Scan for the cell matching the given text and deliver its [X, Y] coordinate at center. 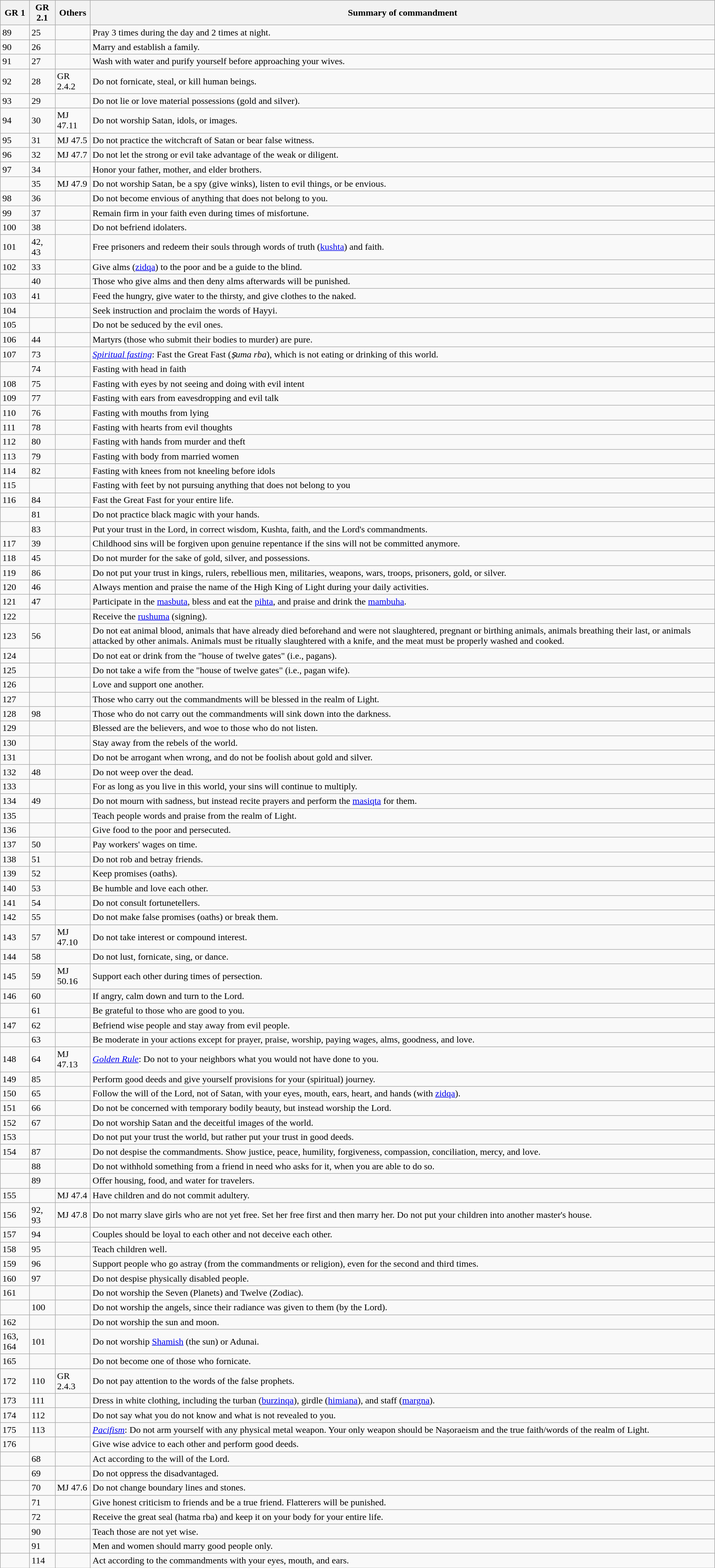
Do not oppress the disadvantaged. [403, 1473]
117 [15, 543]
Do not worship the angels, since their radiance was given to them (by the Lord). [403, 1307]
151 [15, 1108]
Do not worship the Seven (Planets) and Twelve (Zodiac). [403, 1293]
107 [15, 354]
Do not consult fortunetellers. [403, 903]
105 [15, 325]
87 [42, 1152]
125 [15, 670]
Stay away from the rebels of the world. [403, 743]
147 [15, 1025]
127 [15, 699]
51 [42, 859]
Give alms (zidqa) to the poor and be a guide to the blind. [403, 267]
Fasting with ears from eavesdropping and evil talk [403, 398]
36 [42, 198]
176 [15, 1444]
163, 164 [15, 1342]
MJ 47.8 [73, 1215]
MJ 47.7 [73, 155]
Remain firm in your faith even during times of misfortune. [403, 213]
Fasting with feet by not pursuing anything that does not belong to you [403, 485]
68 [42, 1459]
Receive the rushuma (signing). [403, 616]
108 [15, 384]
59 [42, 976]
Those who carry out the commandments will be blessed in the realm of Light. [403, 699]
Perform good deeds and give yourself provisions for your (spiritual) journey. [403, 1079]
44 [42, 339]
Do not rob and betray friends. [403, 859]
Fast the Great Fast for your entire life. [403, 500]
150 [15, 1094]
Free prisoners and redeem their souls through words of truth (kushta) and faith. [403, 247]
124 [15, 656]
40 [42, 281]
67 [42, 1123]
Put your trust in the Lord, in correct wisdom, Kushta, faith, and the Lord's commandments. [403, 529]
Be moderate in your actions except for prayer, praise, worship, paying wages, alms, goodness, and love. [403, 1039]
Those who give alms and then deny alms afterwards will be punished. [403, 281]
Be grateful to those who are good to you. [403, 1010]
57 [42, 937]
26 [42, 47]
50 [42, 845]
Have children and do not commit adultery. [403, 1195]
162 [15, 1322]
63 [42, 1039]
Fasting with knees from not kneeling before idols [403, 471]
Support people who go astray (from the commandments or religion), even for the second and third times. [403, 1264]
123 [15, 636]
47 [42, 602]
Do not lie or love material possessions (gold and silver). [403, 101]
Fasting with eyes by not seeing and doing with evil intent [403, 384]
71 [42, 1502]
Support each other during times of persection. [403, 976]
159 [15, 1264]
62 [42, 1025]
Do not make false promises (oaths) or break them. [403, 917]
34 [42, 169]
38 [42, 228]
31 [42, 140]
134 [15, 801]
161 [15, 1293]
88 [42, 1166]
121 [15, 602]
64 [42, 1059]
70 [42, 1488]
148 [15, 1059]
Be humble and love each other. [403, 888]
85 [42, 1079]
133 [15, 786]
142 [15, 917]
Act according to the commandments with your eyes, mouth, and ears. [403, 1560]
55 [42, 917]
Always mention and praise the name of the High King of Light during your daily activities. [403, 587]
Teach children well. [403, 1249]
Those who do not carry out the commandments will sink down into the darkness. [403, 714]
29 [42, 101]
42, 43 [42, 247]
53 [42, 888]
37 [42, 213]
153 [15, 1137]
Do not put your trust the world, but rather put your trust in good deeds. [403, 1137]
73 [42, 354]
146 [15, 996]
Teach those are not yet wise. [403, 1531]
Fasting with hands from murder and theft [403, 442]
Give food to the poor and persecuted. [403, 830]
129 [15, 728]
Follow the will of the Lord, not of Satan, with your eyes, mouth, ears, heart, and hands (with zidqa). [403, 1094]
Do not worship Satan and the deceitful images of the world. [403, 1123]
135 [15, 815]
52 [42, 874]
GR 1 [15, 13]
154 [15, 1152]
MJ 47.9 [73, 184]
Men and women should marry good people only. [403, 1546]
Martyrs (those who submit their bodies to murder) are pure. [403, 339]
Do not put your trust in kings, rulers, rebellious men, militaries, weapons, wars, troops, prisoners, gold, or silver. [403, 572]
Do not be seduced by the evil ones. [403, 325]
155 [15, 1195]
140 [15, 888]
58 [42, 957]
Do not withhold something from a friend in need who asks for it, when you are able to do so. [403, 1166]
Seek instruction and proclaim the words of Hayyi. [403, 310]
Do not be arrogant when wrong, and do not be foolish about gold and silver. [403, 757]
Fasting with mouths from lying [403, 413]
76 [42, 413]
Do not murder for the sake of gold, silver, and possessions. [403, 558]
Do not practice the witchcraft of Satan or bear false witness. [403, 140]
Do not befriend idolaters. [403, 228]
Do not marry slave girls who are not yet free. Set her free first and then marry her. Do not put your children into another master's house. [403, 1215]
119 [15, 572]
Do not let the strong or evil take advantage of the weak or diligent. [403, 155]
Do not weep over the dead. [403, 772]
78 [42, 427]
136 [15, 830]
Do not eat or drink from the "house of twelve gates" (i.e., pagans). [403, 656]
Fasting with head in faith [403, 369]
56 [42, 636]
MJ 47.5 [73, 140]
MJ 47.4 [73, 1195]
109 [15, 398]
141 [15, 903]
131 [15, 757]
Do not be concerned with temporary bodily beauty, but instead worship the Lord. [403, 1108]
157 [15, 1235]
Do not pay attention to the words of the false prophets. [403, 1381]
144 [15, 957]
103 [15, 296]
156 [15, 1215]
MJ 47.11 [73, 121]
MJ 50.16 [73, 976]
If angry, calm down and turn to the Lord. [403, 996]
Participate in the masbuta, bless and eat the pihta, and praise and drink the mambuha. [403, 602]
Pacifism: Do not arm yourself with any physical metal weapon. Your only weapon should be Nașoraeism and the true faith/words of the realm of Light. [403, 1430]
Childhood sins will be forgiven upon genuine repentance if the sins will not be committed anymore. [403, 543]
102 [15, 267]
160 [15, 1278]
Summary of commandment [403, 13]
Do not worship Satan, idols, or images. [403, 121]
Pay workers' wages on time. [403, 845]
120 [15, 587]
86 [42, 572]
Do not worship the sun and moon. [403, 1322]
Fasting with hearts from evil thoughts [403, 427]
Golden Rule: Do not to your neighbors what you would not have done to you. [403, 1059]
79 [42, 456]
143 [15, 937]
83 [42, 529]
30 [42, 121]
Do not take a wife from the "house of twelve gates" (i.e., pagan wife). [403, 670]
106 [15, 339]
Keep promises (oaths). [403, 874]
92, 93 [42, 1215]
GR 2.4.3 [73, 1381]
Offer housing, food, and water for travelers. [403, 1181]
74 [42, 369]
158 [15, 1249]
174 [15, 1415]
116 [15, 500]
130 [15, 743]
80 [42, 442]
66 [42, 1108]
115 [15, 485]
Honor your father, mother, and elder brothers. [403, 169]
33 [42, 267]
Do not become envious of anything that does not belong to you. [403, 198]
Do not worship Shamish (the sun) or Adunai. [403, 1342]
128 [15, 714]
MJ 47.10 [73, 937]
126 [15, 685]
145 [15, 976]
Wash with water and purify yourself before approaching your wives. [403, 61]
28 [42, 81]
49 [42, 801]
75 [42, 384]
81 [42, 514]
122 [15, 616]
72 [42, 1517]
MJ 47.6 [73, 1488]
175 [15, 1430]
165 [15, 1361]
138 [15, 859]
Do not take interest or compound interest. [403, 937]
Do not practice black magic with your hands. [403, 514]
GR 2.4.2 [73, 81]
93 [15, 101]
Others [73, 13]
65 [42, 1094]
MJ 47.13 [73, 1059]
173 [15, 1401]
For as long as you live in this world, your sins will continue to multiply. [403, 786]
77 [42, 398]
35 [42, 184]
41 [42, 296]
Marry and establish a family. [403, 47]
61 [42, 1010]
Receive the great seal (hatma rba) and keep it on your body for your entire life. [403, 1517]
137 [15, 845]
132 [15, 772]
48 [42, 772]
Befriend wise people and stay away from evil people. [403, 1025]
Blessed are the believers, and woe to those who do not listen. [403, 728]
Do not worship Satan, be a spy (give winks), listen to evil things, or be envious. [403, 184]
Do not become one of those who fornicate. [403, 1361]
Act according to the will of the Lord. [403, 1459]
104 [15, 310]
Do not despise the commandments. Show justice, peace, humility, forgiveness, compassion, conciliation, mercy, and love. [403, 1152]
Do not fornicate, steal, or kill human beings. [403, 81]
Do not change boundary lines and stones. [403, 1488]
84 [42, 500]
Do not despise physically disabled people. [403, 1278]
Do not say what you do not know and what is not revealed to you. [403, 1415]
99 [15, 213]
54 [42, 903]
Teach people words and praise from the realm of Light. [403, 815]
46 [42, 587]
172 [15, 1381]
Love and support one another. [403, 685]
118 [15, 558]
Spiritual fasting: Fast the Great Fast (ṣuma rba), which is not eating or drinking of this world. [403, 354]
82 [42, 471]
Feed the hungry, give water to the thirsty, and give clothes to the naked. [403, 296]
Couples should be loyal to each other and not deceive each other. [403, 1235]
25 [42, 32]
Do not lust, fornicate, sing, or dance. [403, 957]
Dress in white clothing, including the turban (burzinqa), girdle (himiana), and staff (margna). [403, 1401]
27 [42, 61]
Pray 3 times during the day and 2 times at night. [403, 32]
149 [15, 1079]
60 [42, 996]
Do not mourn with sadness, but instead recite prayers and perform the masiqta for them. [403, 801]
Give honest criticism to friends and be a true friend. Flatterers will be punished. [403, 1502]
92 [15, 81]
69 [42, 1473]
Fasting with body from married women [403, 456]
39 [42, 543]
45 [42, 558]
32 [42, 155]
Give wise advice to each other and perform good deeds. [403, 1444]
139 [15, 874]
GR 2.1 [42, 13]
152 [15, 1123]
